Provide the [x, y] coordinate of the cell's center where the given text is located.  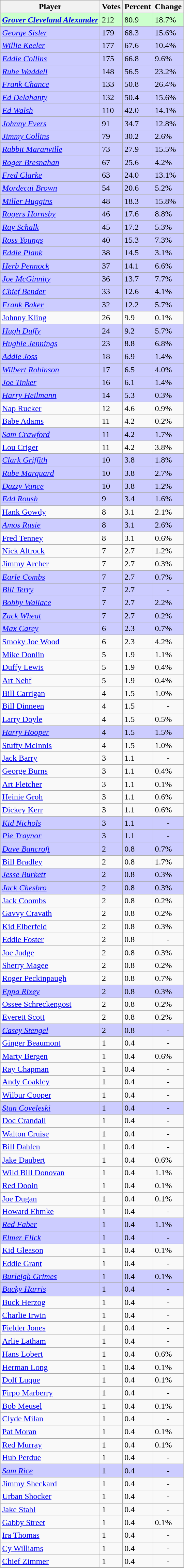
12 [111, 408]
Rube Marquard [50, 473]
Urban Shocker [50, 1497]
14.5 [138, 253]
Hughie Jennings [50, 343]
23 [111, 343]
Max Carey [50, 629]
25.6 [138, 162]
Jake Daubert [50, 1160]
24 [111, 330]
Heinie Groh [50, 797]
Clyde Milan [50, 1419]
26 [111, 318]
14.1 [138, 266]
212 [111, 20]
7.3% [168, 240]
Miller Huggins [50, 201]
Clark Griffith [50, 460]
Everett Scott [50, 1017]
Ed Walsh [50, 110]
Red Dooin [50, 1185]
Hans Lobert [50, 1354]
Bob Meusel [50, 1406]
Sam Crawford [50, 434]
Eppa Rixey [50, 991]
50.4 [138, 97]
5.3 [138, 395]
Johnny Evers [50, 123]
Andy Coakley [50, 1082]
Votes [111, 7]
Herb Pennock [50, 266]
1.5% [168, 732]
Eddie Collins [50, 59]
Duffy Lewis [50, 667]
Jack Barry [50, 758]
Addie Joss [50, 356]
9 [111, 499]
Grover Cleveland Alexander [50, 20]
Mike Donlin [50, 654]
54 [111, 188]
Elmer Flick [50, 1238]
5.2% [168, 188]
18.3 [138, 201]
Herman Long [50, 1367]
6.8% [168, 343]
Kid Nichols [50, 823]
Change [168, 7]
1.8% [168, 460]
Chief Bender [50, 292]
Bill Bradley [50, 862]
Howard Ehmke [50, 1212]
Joe Judge [50, 952]
6.9 [138, 356]
Ossee Schreckengost [50, 1004]
Charlie Irwin [50, 1315]
Nick Altrock [50, 551]
Marty Bergen [50, 1056]
3.8% [168, 447]
Bill Carrigan [50, 693]
Roger Peckinpaugh [50, 978]
Lou Criger [50, 447]
Player [50, 7]
Edd Roush [50, 499]
17.6 [138, 214]
18 [111, 356]
Kid Elberfeld [50, 926]
Fred Tenney [50, 538]
8.8 [138, 343]
2.1% [168, 512]
30.2 [138, 136]
91 [111, 123]
Bill Terry [50, 590]
80.9 [138, 20]
Ray Chapman [50, 1069]
Kid Gleason [50, 1250]
67 [111, 162]
17 [111, 369]
Hank Gowdy [50, 512]
2.2% [168, 603]
10.4% [168, 46]
Eddie Grant [50, 1263]
12.8% [168, 123]
0.9% [168, 408]
Roger Bresnahan [50, 162]
Rogers Hornsby [50, 214]
Gavvy Cravath [50, 914]
15.5% [168, 149]
14 [111, 395]
26.4% [168, 84]
2.7% [168, 473]
4.1% [168, 292]
Bill Dinneen [50, 706]
16 [111, 383]
38 [111, 253]
12.2 [138, 305]
4.6 [138, 408]
33 [111, 292]
1.6% [168, 499]
Eddie Plank [50, 253]
George Sisler [50, 33]
67.6 [138, 46]
79 [111, 136]
40 [111, 240]
Johnny Kling [50, 318]
5.3% [168, 227]
175 [111, 59]
110 [111, 110]
12.6 [138, 292]
Red Murray [50, 1445]
Arlie Latham [50, 1341]
34.7 [138, 123]
Jimmy Archer [50, 564]
Wilbur Cooper [50, 1095]
Jimmy Collins [50, 136]
Joe Dugan [50, 1198]
132 [111, 97]
45 [111, 227]
Ira Thomas [50, 1535]
Gabby Street [50, 1522]
Babe Adams [50, 421]
3.1% [168, 253]
50.8 [138, 84]
37 [111, 266]
9.6% [168, 59]
Stan Coveleski [50, 1108]
66.8 [138, 59]
Joe McGinnity [50, 279]
Frank Chance [50, 84]
Bill Dahlen [50, 1147]
Sam Rice [50, 1471]
Walton Cruise [50, 1134]
56.5 [138, 71]
Fielder Jones [50, 1328]
9.9 [138, 318]
23.2% [168, 71]
20.6 [138, 188]
Eddie Foster [50, 939]
0.5% [168, 719]
42.0 [138, 110]
Mordecai Brown [50, 188]
Dolf Luque [50, 1380]
Percent [138, 7]
Doc Crandall [50, 1121]
Joe Tinker [50, 383]
Ray Schalk [50, 227]
Ed Delahanty [50, 97]
Jake Stahl [50, 1509]
Hugh Duffy [50, 330]
17.2 [138, 227]
14.1% [168, 110]
Smoky Joe Wood [50, 642]
Bobby Wallace [50, 603]
Chief Zimmer [50, 1561]
Jimmy Sheckard [50, 1484]
6.1 [138, 383]
Jesse Burkett [50, 875]
27.9 [138, 149]
Sherry Magee [50, 965]
Hub Perdue [50, 1458]
Bucky Harris [50, 1289]
Frank Baker [50, 305]
6.5 [138, 369]
Ross Youngs [50, 240]
Casey Stengel [50, 1030]
Ginger Beaumont [50, 1043]
7.7% [168, 279]
Harry Hooper [50, 732]
9.2 [138, 330]
48 [111, 201]
Amos Rusie [50, 525]
6.6% [168, 266]
4.0% [168, 369]
32 [111, 305]
Rube Waddell [50, 71]
177 [111, 46]
148 [111, 71]
Dickey Kerr [50, 810]
Burleigh Grimes [50, 1276]
Wilbert Robinson [50, 369]
Rabbit Maranville [50, 149]
Buck Herzog [50, 1302]
Wild Bill Donovan [50, 1173]
Art Fletcher [50, 784]
Dave Bancroft [50, 849]
Jack Coombs [50, 901]
Pie Traynor [50, 836]
Pat Moran [50, 1432]
18.7% [168, 20]
63 [111, 175]
8.8% [168, 214]
13.7 [138, 279]
24.0 [138, 175]
Harry Heilmann [50, 395]
Dazzy Vance [50, 486]
179 [111, 33]
Red Faber [50, 1225]
Stuffy McInnis [50, 745]
36 [111, 279]
46 [111, 214]
73 [111, 149]
Larry Doyle [50, 719]
George Burns [50, 771]
15.8% [168, 201]
Nap Rucker [50, 408]
Jack Chesbro [50, 888]
Zack Wheat [50, 616]
133 [111, 84]
Art Nehf [50, 680]
15.3 [138, 240]
Willie Keeler [50, 46]
13.1% [168, 175]
Earle Combs [50, 577]
3.4 [138, 499]
Firpo Marberry [50, 1393]
Fred Clarke [50, 175]
68.3 [138, 33]
Cy Williams [50, 1548]
